Determine the [x, y] coordinate at the center of the cell enclosing the given text.  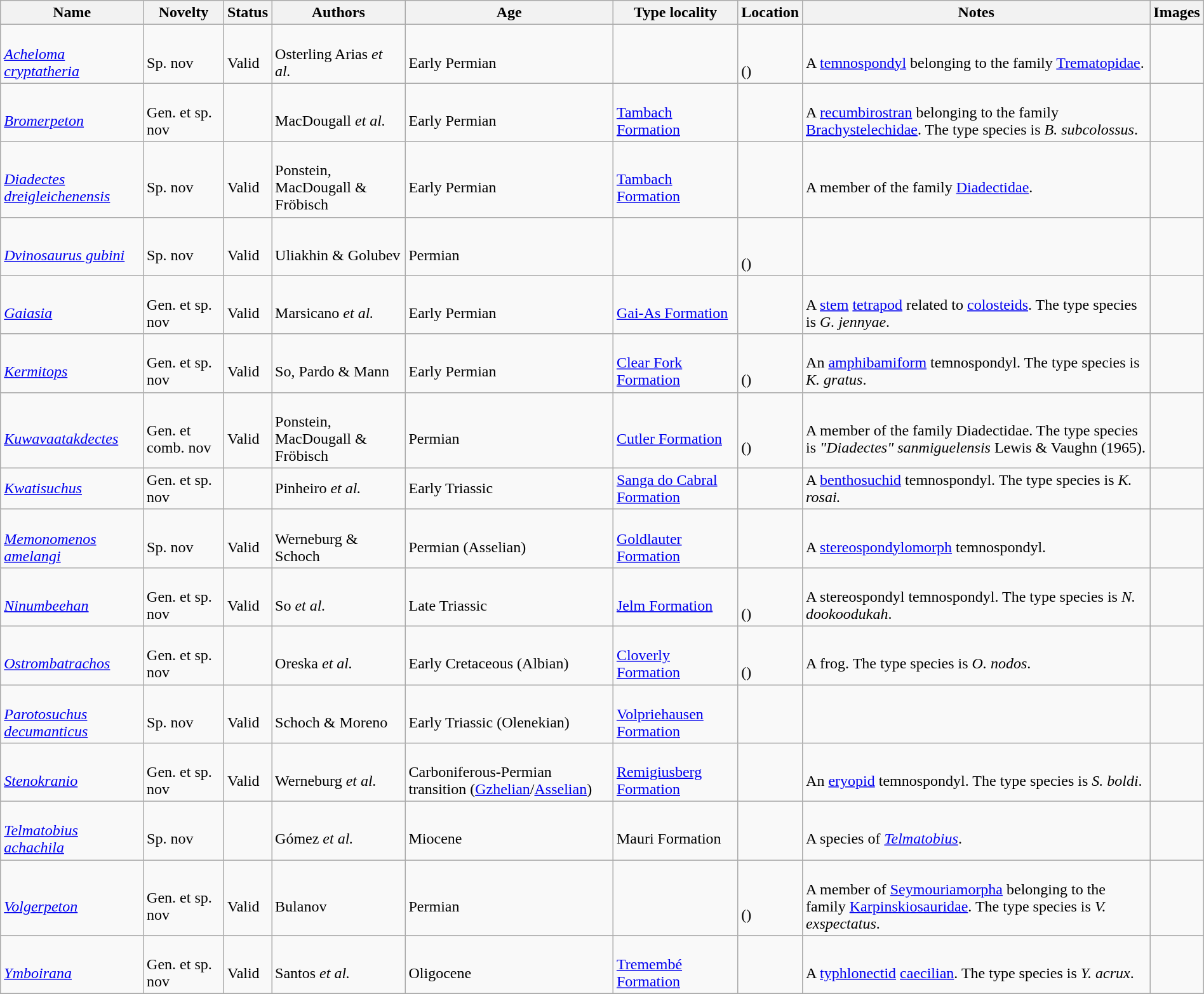
Jelm Formation [675, 597]
A temnospondyl belonging to the family Trematopidae. [977, 54]
Permian (Asselian) [509, 538]
Schoch & Moreno [338, 713]
Gaiasia [72, 305]
A benthosuchid temnospondyl. The type species is K. rosai. [977, 489]
Location [770, 13]
A member of Seymouriamorpha belonging to the family Karpinskiosauridae. The type species is V. exspectatus. [977, 898]
MacDougall et al. [338, 112]
Osterling Arias et al. [338, 54]
An amphibamiform temnospondyl. The type species is K. gratus. [977, 363]
Tremembé Formation [675, 965]
Mauri Formation [675, 831]
Pinheiro et al. [338, 489]
Stenokranio [72, 772]
Type locality [675, 13]
A species of Telmatobius. [977, 831]
Volpriehausen Formation [675, 713]
Ymboirana [72, 965]
Diadectes dreigleichenensis [72, 179]
A member of the family Diadectidae. The type species is "Diadectes" sanmiguelensis Lewis & Vaughn (1965). [977, 430]
Volgerpeton [72, 898]
Notes [977, 13]
Early Triassic (Olenekian) [509, 713]
A stem tetrapod related to colosteids. The type species is G. jennyae. [977, 305]
Bulanov [338, 898]
A stereospondyl temnospondyl. The type species is N. dookoodukah. [977, 597]
Parotosuchus decumanticus [72, 713]
So et al. [338, 597]
Oreska et al. [338, 655]
Late Triassic [509, 597]
Early Triassic [509, 489]
Gai-As Formation [675, 305]
Remigiusberg Formation [675, 772]
A stereospondylomorph temnospondyl. [977, 538]
Oligocene [509, 965]
Werneburg & Schoch [338, 538]
Status [248, 13]
Werneburg et al. [338, 772]
Gómez et al. [338, 831]
Kwatisuchus [72, 489]
Gen. et comb. nov [184, 430]
Goldlauter Formation [675, 538]
Name [72, 13]
Ostrombatrachos [72, 655]
Sanga do Cabral Formation [675, 489]
Authors [338, 13]
A frog. The type species is O. nodos. [977, 655]
A recumbirostran belonging to the family Brachystelechidae. The type species is B. subcolossus. [977, 112]
Kuwavaatakdectes [72, 430]
Uliakhin & Golubev [338, 246]
Clear Fork Formation [675, 363]
Acheloma cryptatheria [72, 54]
Cutler Formation [675, 430]
Marsicano et al. [338, 305]
So, Pardo & Mann [338, 363]
Telmatobius achachila [72, 831]
Early Cretaceous (Albian) [509, 655]
Kermitops [72, 363]
Novelty [184, 13]
Santos et al. [338, 965]
A typhlonectid caecilian. The type species is Y. acrux. [977, 965]
Carboniferous-Permian transition (Gzhelian/Asselian) [509, 772]
Cloverly Formation [675, 655]
Miocene [509, 831]
Memonomenos amelangi [72, 538]
Images [1177, 13]
An eryopid temnospondyl. The type species is S. boldi. [977, 772]
Age [509, 13]
A member of the family Diadectidae. [977, 179]
Ninumbeehan [72, 597]
Dvinosaurus gubini [72, 246]
Bromerpeton [72, 112]
